For the text-containing cell, return its midpoint in (x, y) coordinate format. 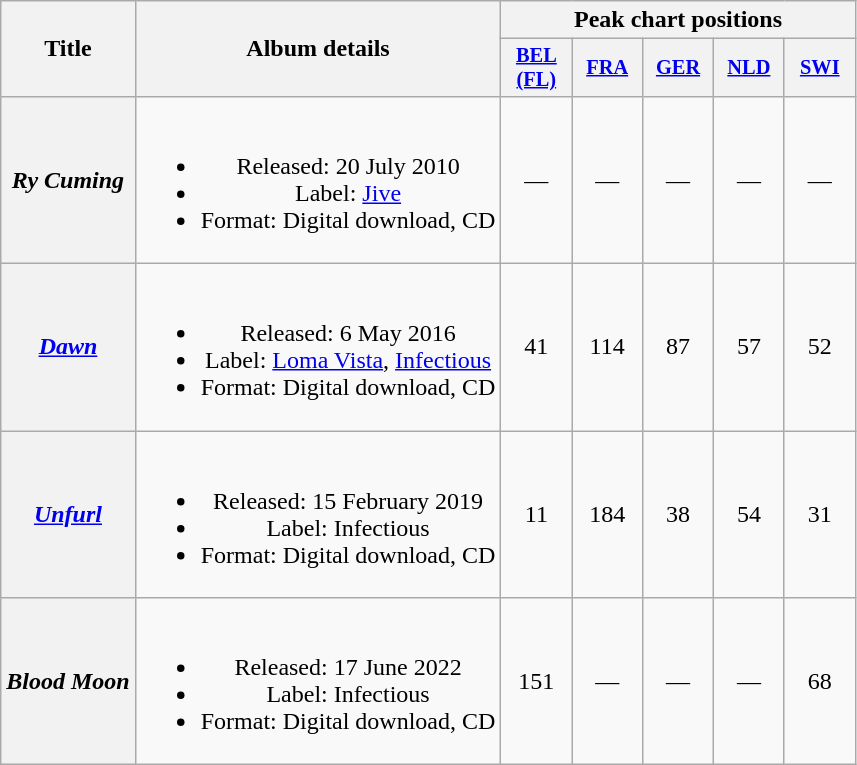
NLD (748, 68)
11 (536, 514)
Released: 17 June 2022Label: InfectiousFormat: Digital download, CD (318, 682)
Title (68, 49)
184 (608, 514)
38 (678, 514)
68 (820, 682)
Unfurl (68, 514)
Released: 6 May 2016Label: Loma Vista, InfectiousFormat: Digital download, CD (318, 348)
Ry Cuming (68, 180)
BEL(FL) (536, 68)
Dawn (68, 348)
FRA (608, 68)
87 (678, 348)
41 (536, 348)
SWI (820, 68)
Peak chart positions (678, 20)
151 (536, 682)
52 (820, 348)
GER (678, 68)
114 (608, 348)
Released: 20 July 2010Label: JiveFormat: Digital download, CD (318, 180)
31 (820, 514)
Album details (318, 49)
57 (748, 348)
Released: 15 February 2019Label: InfectiousFormat: Digital download, CD (318, 514)
54 (748, 514)
Blood Moon (68, 682)
